Extract the [X, Y] coordinate from the center of the cell holding the provided text.  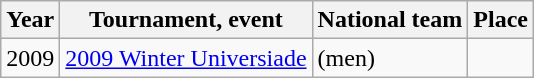
Year [30, 20]
2009 [30, 58]
2009 Winter Universiade [186, 58]
(men) [390, 58]
Place [501, 20]
Tournament, event [186, 20]
National team [390, 20]
